Pinpoint the cell where the given text exists, returning its (X, Y) midpoint coordinate. 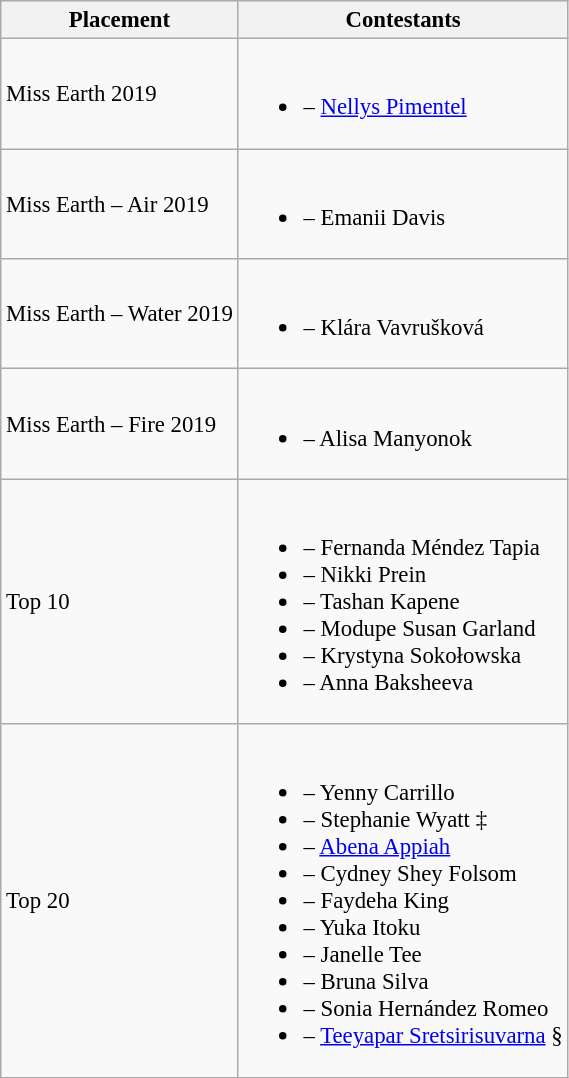
Miss Earth 2019 (120, 94)
– Fernanda Méndez Tapia – Nikki Prein – Tashan Kapene – Modupe Susan Garland – Krystyna Sokołowska – Anna Baksheeva (403, 602)
– Nellys Pimentel (403, 94)
Top 10 (120, 602)
Miss Earth – Water 2019 (120, 314)
Miss Earth – Air 2019 (120, 204)
Placement (120, 20)
Contestants (403, 20)
Top 20 (120, 900)
– Alisa Manyonok (403, 424)
– Klára Vavrušková (403, 314)
Miss Earth – Fire 2019 (120, 424)
– Emanii Davis (403, 204)
